Output the (X, Y) coordinate of the center of the cell containing the given text.  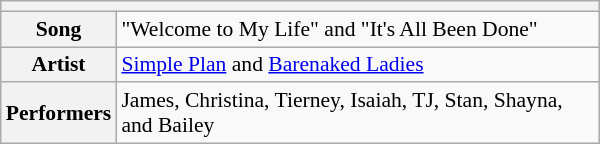
Artist (59, 65)
"Welcome to My Life" and "It's All Been Done" (358, 29)
Song (59, 29)
Performers (59, 114)
James, Christina, Tierney, Isaiah, TJ, Stan, Shayna, and Bailey (358, 114)
Simple Plan and Barenaked Ladies (358, 65)
